Pinpoint the cell where the given text exists, returning its (x, y) midpoint coordinate. 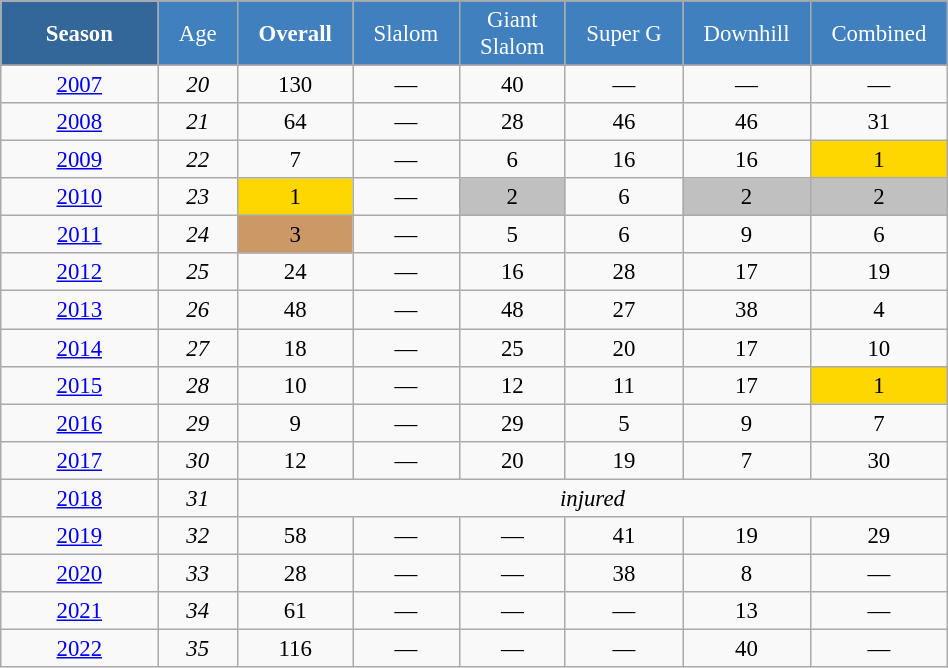
4 (878, 310)
Age (198, 34)
2009 (80, 160)
2017 (80, 460)
2018 (80, 498)
GiantSlalom (512, 34)
2010 (80, 197)
22 (198, 160)
2021 (80, 611)
32 (198, 536)
2016 (80, 423)
Downhill (747, 34)
116 (296, 648)
2012 (80, 273)
2013 (80, 310)
130 (296, 85)
8 (747, 573)
2007 (80, 85)
41 (624, 536)
Slalom (406, 34)
35 (198, 648)
23 (198, 197)
34 (198, 611)
58 (296, 536)
11 (624, 385)
2019 (80, 536)
2020 (80, 573)
Overall (296, 34)
33 (198, 573)
3 (296, 235)
26 (198, 310)
61 (296, 611)
Super G (624, 34)
2011 (80, 235)
13 (747, 611)
2008 (80, 122)
64 (296, 122)
2014 (80, 348)
injured (593, 498)
18 (296, 348)
2015 (80, 385)
2022 (80, 648)
Season (80, 34)
21 (198, 122)
Combined (878, 34)
